Determine the (x, y) coordinate at the center of the cell enclosing the given text.  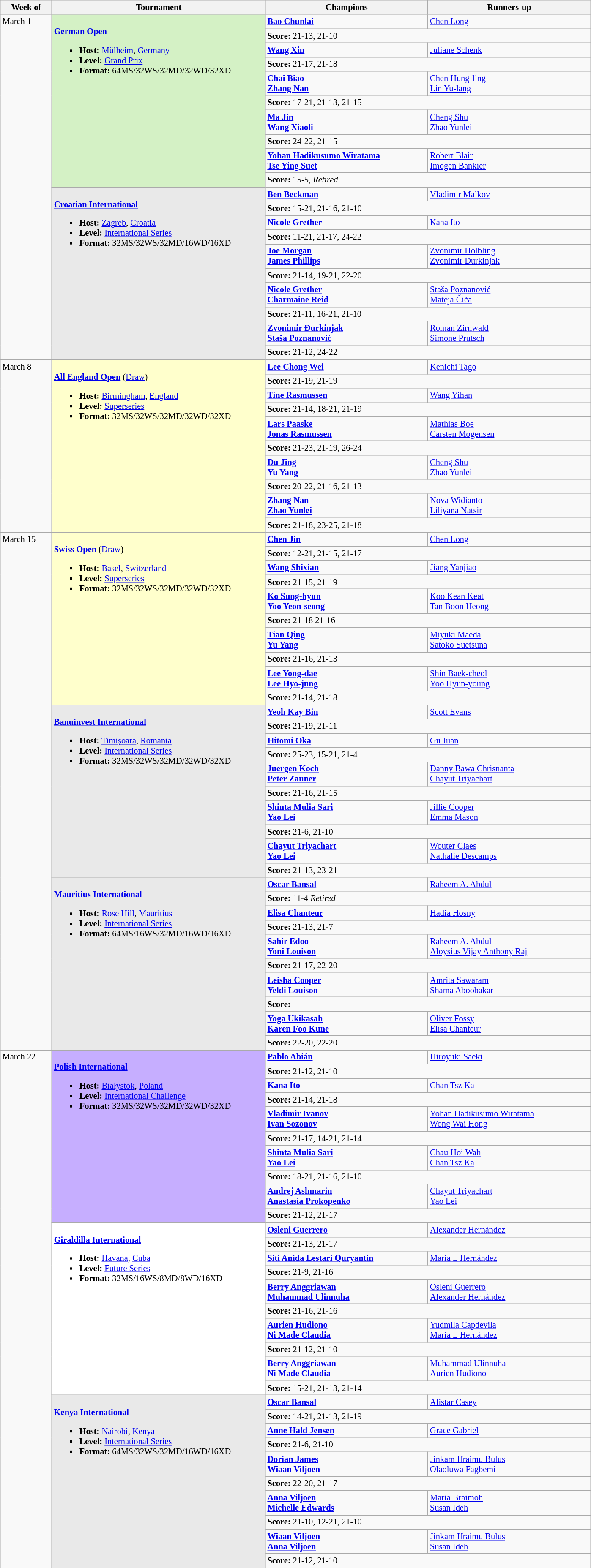
Score: 21-12, 24-22 (428, 352)
Score: 21-9, 21-16 (428, 1272)
Score: 22-20, 22-20 (428, 1043)
Score: 21-13, 21-17 (428, 1244)
Score: 11-4 Retired (428, 898)
Berry Anggriawan Muhammad Ulinnuha (347, 1292)
Runners-up (509, 7)
Leisha Cooper Yeldi Louison (347, 985)
Jiang Yanjiao (509, 568)
Yoga Ukikasah Karen Foo Kune (347, 1024)
Wouter Claes Nathalie Descamps (509, 851)
Alexander Hernández (509, 1230)
Staša Poznanović Mateja Čiča (509, 294)
Yudmila Capdevila María L Hernández (509, 1330)
Raheem A. Abdul Aloysius Vijay Anthony Raj (509, 946)
Score: 14-21, 21-13, 21-19 (428, 1416)
Score: 21-19, 21-11 (428, 726)
Bao Chunlai (347, 22)
Chan Tsz Ka (509, 1086)
Kenichi Tago (509, 367)
Tournament (159, 7)
Nova Widianto Liliyana Natsir (509, 506)
Wang Shixian (347, 568)
Score: 21-11, 16-21, 21-10 (428, 314)
Score: 21-17, 21-18 (428, 64)
Lars Paaske Jonas Rasmussen (347, 429)
Osleni Guerrero Alexander Hernández (509, 1292)
Score: 21-18 21-16 (428, 621)
Ben Beckman (347, 194)
Champions (347, 7)
Koo Kean Keat Tan Boon Heong (509, 601)
Sahir Edoo Yoni Louison (347, 946)
Score: 21-17, 14-21, 21-14 (428, 1138)
Chen Hung-ling Lin Yu-lang (509, 84)
March 22 (26, 1309)
Score: 21-23, 21-19, 26-24 (428, 448)
German OpenHost: Mülheim, GermanyLevel: Grand PrixFormat: 64MS/32WS/32MD/32WD/32XD (159, 101)
Chen Jin (347, 539)
March 15 (26, 791)
Vladimir Malkov (509, 194)
Score: 17-21, 21-13, 21-15 (428, 103)
Hitomi Oka (347, 740)
Zvonimir Đurkinjak Staša Poznanović (347, 333)
Juergen Koch Peter Zauner (347, 774)
Du Jing Yu Yang (347, 467)
Hiroyuki Saeki (509, 1057)
Jinkam Ifraimu Bulus Olaoluwa Fagbemi (509, 1464)
Score: 21-13, 23-21 (428, 870)
Elisa Chanteur (347, 913)
Score: 21-17, 22-20 (428, 966)
Score: 21-14, 19-21, 22-20 (428, 275)
Miyuki Maeda Satoko Suetsuna (509, 640)
Muhammad Ulinnuha Aurien Hudiono (509, 1369)
March 8 (26, 446)
Amrita Sawaram Shama Aboobakar (509, 985)
March 1 (26, 187)
Yohan Hadikusumo Wiratama Tse Ying Suet (347, 161)
Ko Sung-hyun Yoo Yeon-seong (347, 601)
Tian Qing Yu Yang (347, 640)
Robert Blair Imogen Bankier (509, 161)
Wang Xin (347, 50)
Score: 15-21, 21-13, 21-14 (428, 1388)
Croatian InternationalHost: Zagreb, CroatiaLevel: International SeriesFormat: 32MS/32WS/32MD/16WD/16XD (159, 274)
Score: 21-13, 21-7 (428, 927)
All England Open (Draw)Host: Birmingham, EnglandLevel: SuperseriesFormat: 32MS/32WS/32MD/32WD/32XD (159, 446)
Score: 24-22, 21-15 (428, 142)
Wiaan Viljoen Anna Viljoen (347, 1541)
Score: 15-5, Retired (428, 180)
Polish InternationalHost: Białystok, PolandLevel: International ChallengeFormat: 32MS/32WS/32MD/32WD/32XD (159, 1136)
Score: 21-16, 21-16 (428, 1311)
Grace Gabriel (509, 1431)
Mauritius InternationalHost: Rose Hill, MauritiusLevel: International SeriesFormat: 64MS/16WS/32MD/16WD/16XD (159, 964)
Score: 11-21, 21-17, 24-22 (428, 237)
Score: 20-22, 21-16, 21-13 (428, 487)
Nicole Grether (347, 223)
Roman Zirnwald Simone Prutsch (509, 333)
Joe Morgan James Phillips (347, 256)
Mathias Boe Carsten Mogensen (509, 429)
Aurien Hudiono Ni Made Claudia (347, 1330)
Score: 21-14, 18-21, 21-19 (428, 409)
Ma Jin Wang Xiaoli (347, 122)
Danny Bawa Chrisnanta Chayut Triyachart (509, 774)
Scott Evans (509, 712)
Vladimir Ivanov Ivan Sozonov (347, 1119)
Score: (428, 1004)
Dorian James Wiaan Viljoen (347, 1464)
Lee Yong-dae Lee Hyo-jung (347, 678)
Andrej Ashmarin Anastasia Prokopenko (347, 1196)
Pablo Abián (347, 1057)
Zhang Nan Zhao Yunlei (347, 506)
Jinkam Ifraimu Bulus Susan Ideh (509, 1541)
Berry Anggriawan Ni Made Claudia (347, 1369)
Shin Baek-cheol Yoo Hyun-young (509, 678)
Score: 15-21, 21-16, 21-10 (428, 208)
Score: 25-23, 15-21, 21-4 (428, 754)
María L Hernández (509, 1258)
Score: 21-18, 23-25, 21-18 (428, 525)
Lee Chong Wei (347, 367)
Chau Hoi Wah Chan Tsz Ka (509, 1157)
Score: 18-21, 21-16, 21-10 (428, 1177)
Juliane Schenk (509, 50)
Score: 12-21, 21-15, 21-17 (428, 553)
Score: 21-16, 21-15 (428, 793)
Score: 22-20, 21-17 (428, 1484)
Banuinvest InternationalHost: Timișoara, RomaniaLevel: International SeriesFormat: 32MS/32WS/32MD/32WD/32XD (159, 791)
Jillie Cooper Emma Mason (509, 812)
Gu Juan (509, 740)
Nicole Grether Charmaine Reid (347, 294)
Score: 21-10, 12-21, 21-10 (428, 1522)
Chai Biao Zhang Nan (347, 84)
Raheem A. Abdul (509, 885)
Kenya InternationalHost: Nairobi, KenyaLevel: International SeriesFormat: 64MS/32WS/32MD/16WD/16XD (159, 1481)
Siti Anida Lestari Quryantin (347, 1258)
Swiss Open (Draw)Host: Basel, SwitzerlandLevel: SuperseriesFormat: 32MS/32WS/32MD/32WD/32XD (159, 618)
Yeoh Kay Bin (347, 712)
Hadia Hosny (509, 913)
Score: 21-15, 21-19 (428, 582)
Score: 21-12, 21-17 (428, 1215)
Osleni Guerrero (347, 1230)
Score: 21-19, 21-19 (428, 381)
Score: 21-16, 21-13 (428, 659)
Zvonimir Hölbling Zvonimir Đurkinjak (509, 256)
Giraldilla InternationalHost: Havana, CubaLevel: Future SeriesFormat: 32MS/16WS/8MD/8WD/16XD (159, 1309)
Alistar Casey (509, 1402)
Anna Viljoen Michelle Edwards (347, 1503)
Score: 21-13, 21-10 (428, 36)
Tine Rasmussen (347, 395)
Week of (26, 7)
Yohan Hadikusumo Wiratama Wong Wai Hong (509, 1119)
Oliver Fossy Elisa Chanteur (509, 1024)
Anne Hald Jensen (347, 1431)
Maria Braimoh Susan Ideh (509, 1503)
Wang Yihan (509, 395)
